Output the (x, y) coordinate of the center of the cell containing the given text.  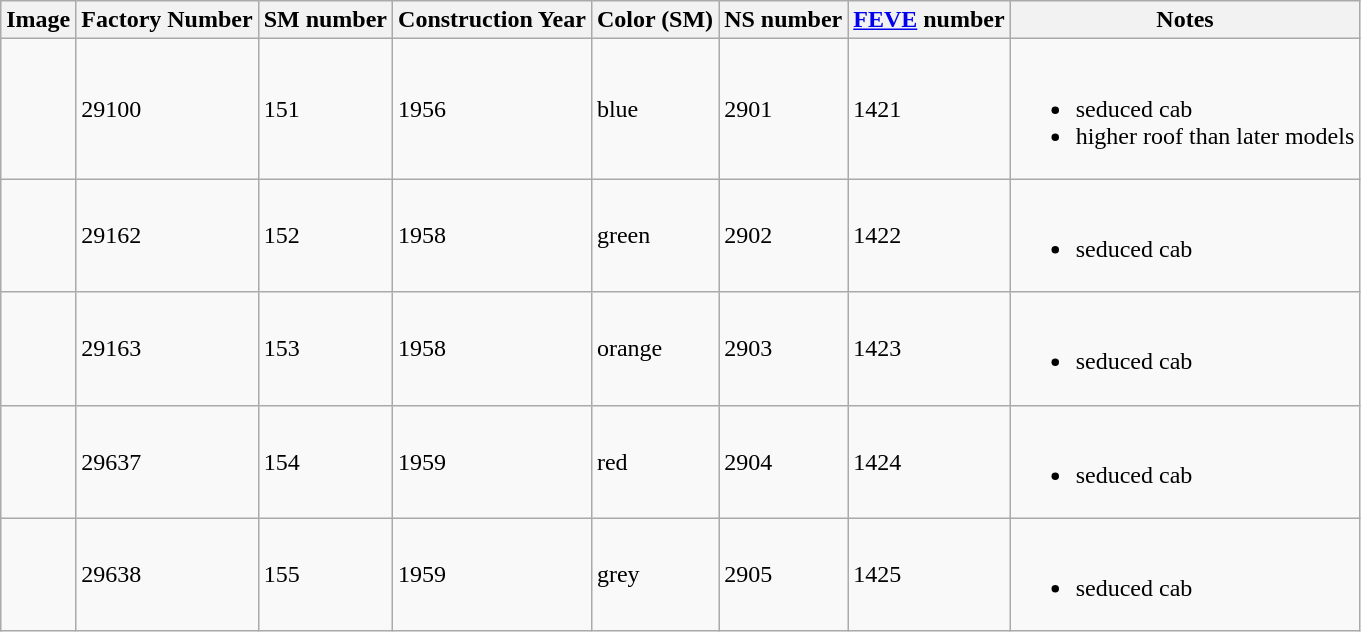
2903 (784, 348)
grey (654, 574)
1424 (929, 462)
151 (325, 109)
29637 (167, 462)
SM number (325, 20)
1956 (492, 109)
2901 (784, 109)
green (654, 236)
1423 (929, 348)
29638 (167, 574)
red (654, 462)
2902 (784, 236)
1425 (929, 574)
Factory Number (167, 20)
Notes (1185, 20)
2904 (784, 462)
153 (325, 348)
orange (654, 348)
seduced cabhigher roof than later models (1185, 109)
29162 (167, 236)
Color (SM) (654, 20)
Image (38, 20)
29100 (167, 109)
155 (325, 574)
Construction Year (492, 20)
29163 (167, 348)
154 (325, 462)
2905 (784, 574)
FEVE number (929, 20)
152 (325, 236)
1422 (929, 236)
blue (654, 109)
1421 (929, 109)
NS number (784, 20)
